Extract the (x, y) coordinate from the center of the cell holding the provided text.  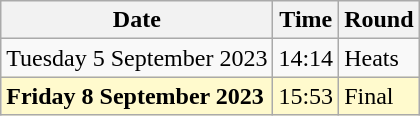
Friday 8 September 2023 (137, 96)
Round (379, 20)
14:14 (306, 58)
Tuesday 5 September 2023 (137, 58)
Time (306, 20)
Date (137, 20)
15:53 (306, 96)
Heats (379, 58)
Final (379, 96)
